Capture the cell that displays the provided text and extract its [X, Y] central coordinate. 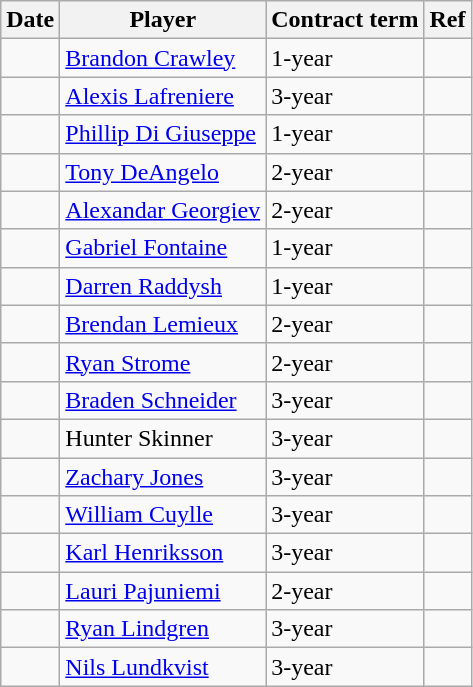
Tony DeAngelo [163, 172]
Darren Raddysh [163, 286]
Zachary Jones [163, 477]
Braden Schneider [163, 400]
Hunter Skinner [163, 438]
Ref [448, 20]
Alexandar Georgiev [163, 210]
Nils Lundkvist [163, 667]
Gabriel Fontaine [163, 248]
Player [163, 20]
Brandon Crawley [163, 58]
Alexis Lafreniere [163, 96]
William Cuylle [163, 515]
Brendan Lemieux [163, 324]
Ryan Strome [163, 362]
Date [30, 20]
Contract term [345, 20]
Karl Henriksson [163, 553]
Lauri Pajuniemi [163, 591]
Phillip Di Giuseppe [163, 134]
Ryan Lindgren [163, 629]
